Search for the cell housing the specified text and yield its [X, Y] center coordinate. 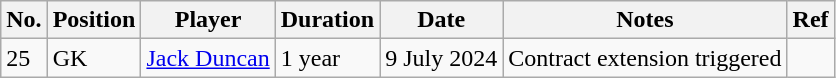
25 [24, 58]
GK [94, 58]
Position [94, 20]
Notes [645, 20]
1 year [327, 58]
Contract extension triggered [645, 58]
Date [442, 20]
Duration [327, 20]
Ref [810, 20]
No. [24, 20]
Player [208, 20]
9 July 2024 [442, 58]
Jack Duncan [208, 58]
